Detect which cell encompasses the target text, then output its (X, Y) center coordinate. 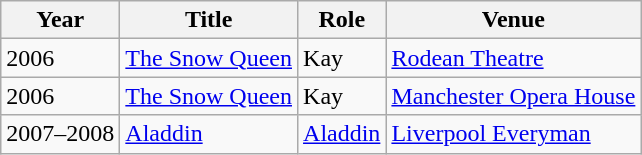
Title (209, 20)
Role (342, 20)
Manchester Opera House (514, 96)
Rodean Theatre (514, 58)
2007–2008 (60, 134)
Year (60, 20)
Liverpool Everyman (514, 134)
Venue (514, 20)
